Determine the [x, y] coordinate at the center of the cell enclosing the given text.  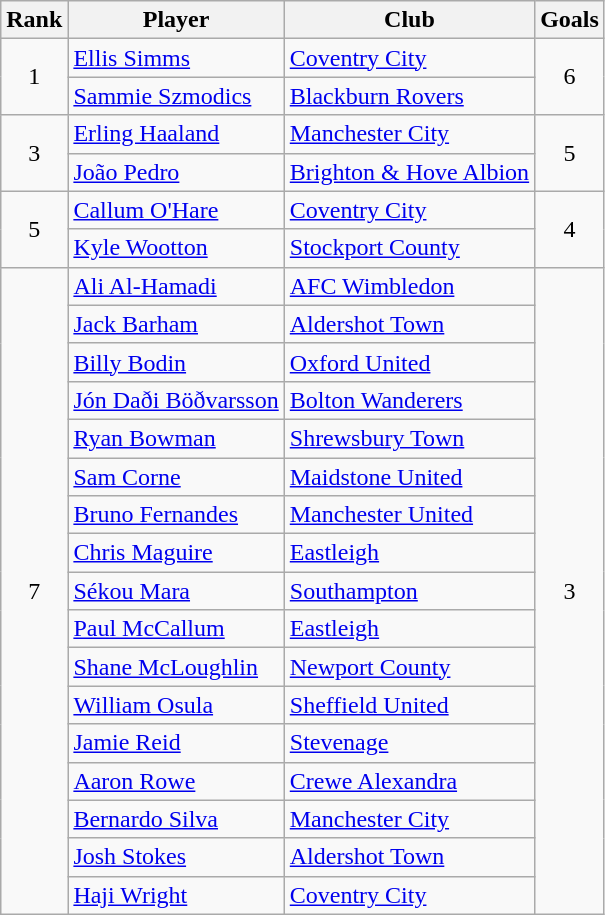
Newport County [409, 667]
Sammie Szmodics [176, 96]
Jack Barham [176, 324]
Maidstone United [409, 477]
Ellis Simms [176, 58]
João Pedro [176, 172]
AFC Wimbledon [409, 286]
Bernardo Silva [176, 819]
4 [570, 229]
Ryan Bowman [176, 438]
Kyle Wootton [176, 248]
Erling Haaland [176, 134]
Crewe Alexandra [409, 781]
6 [570, 77]
Bolton Wanderers [409, 400]
Jón Daði Böðvarsson [176, 400]
7 [34, 590]
Stevenage [409, 743]
Southampton [409, 591]
Bruno Fernandes [176, 515]
Callum O'Hare [176, 210]
Sheffield United [409, 705]
Oxford United [409, 362]
Shrewsbury Town [409, 438]
William Osula [176, 705]
Player [176, 20]
Aaron Rowe [176, 781]
Chris Maguire [176, 553]
Stockport County [409, 248]
Blackburn Rovers [409, 96]
Sam Corne [176, 477]
Sékou Mara [176, 591]
Billy Bodin [176, 362]
Brighton & Hove Albion [409, 172]
Goals [570, 20]
Paul McCallum [176, 629]
Jamie Reid [176, 743]
Manchester United [409, 515]
Haji Wright [176, 895]
Shane McLoughlin [176, 667]
Josh Stokes [176, 857]
1 [34, 77]
Rank [34, 20]
Club [409, 20]
Ali Al-Hamadi [176, 286]
